Scan for the cell matching the given text and deliver its (X, Y) coordinate at center. 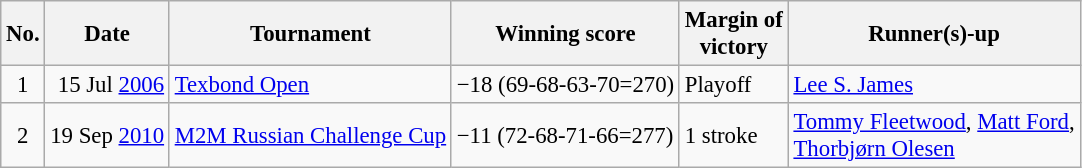
Tournament (310, 34)
Playoff (734, 85)
Texbond Open (310, 85)
Lee S. James (934, 85)
1 (23, 85)
Runner(s)-up (934, 34)
Margin ofvictory (734, 34)
No. (23, 34)
Date (107, 34)
15 Jul 2006 (107, 85)
1 stroke (734, 136)
M2M Russian Challenge Cup (310, 136)
Winning score (565, 34)
−18 (69-68-63-70=270) (565, 85)
−11 (72-68-71-66=277) (565, 136)
2 (23, 136)
Tommy Fleetwood, Matt Ford, Thorbjørn Olesen (934, 136)
19 Sep 2010 (107, 136)
